Return [X, Y] of the center of cell containing provided text 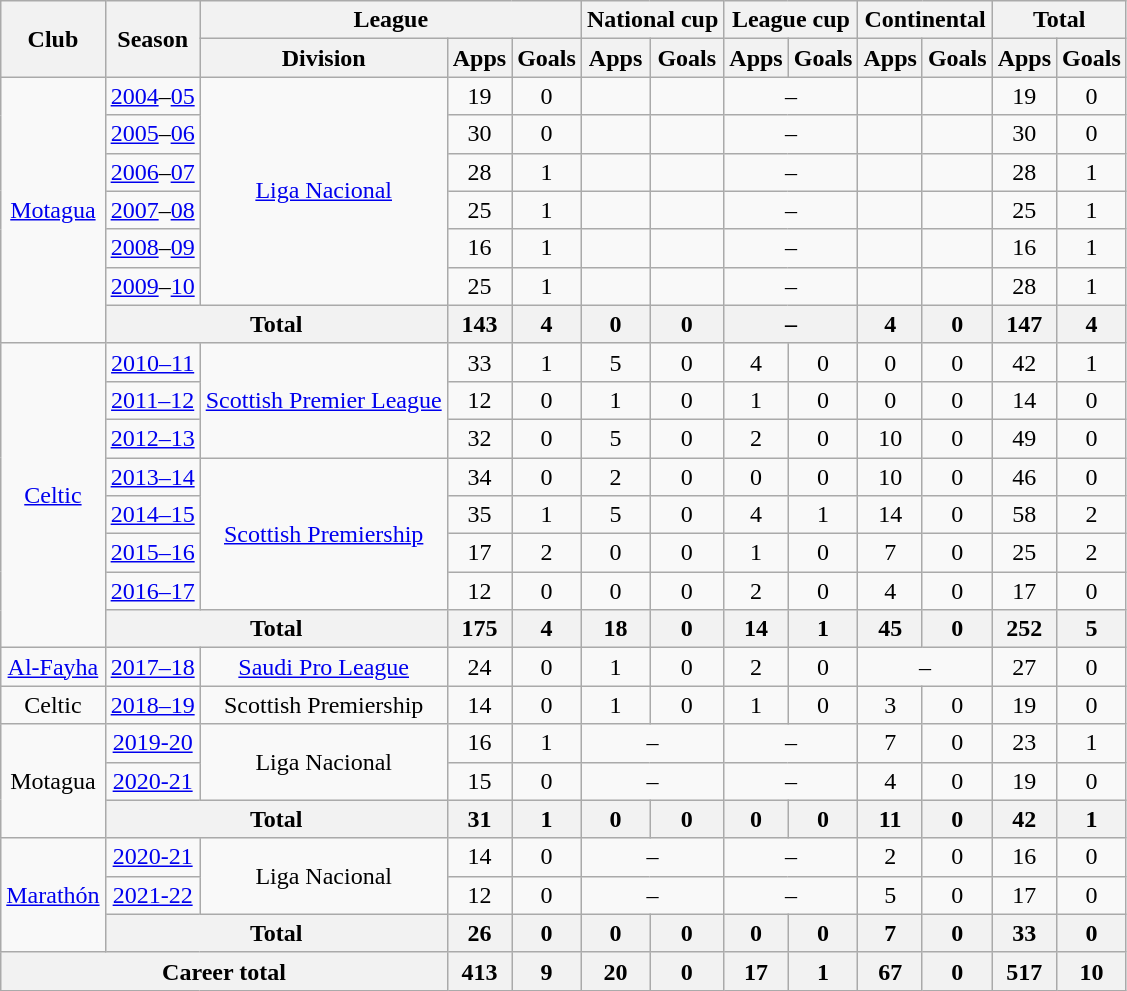
2013–14 [152, 477]
2010–11 [152, 362]
Division [324, 58]
League [390, 20]
15 [479, 781]
Continental [925, 20]
2014–15 [152, 515]
2016–17 [152, 591]
23 [1024, 743]
35 [479, 515]
Saudi Pro League [324, 667]
Season [152, 39]
143 [479, 324]
147 [1024, 324]
45 [890, 629]
Club [53, 39]
2011–12 [152, 400]
2012–13 [152, 438]
31 [479, 819]
2008–09 [152, 248]
2009–10 [152, 286]
2018–19 [152, 705]
413 [479, 971]
2021-22 [152, 895]
Marathón [53, 895]
175 [479, 629]
2006–07 [152, 172]
27 [1024, 667]
Career total [224, 971]
24 [479, 667]
2015–16 [152, 553]
58 [1024, 515]
Al-Fayha [53, 667]
2017–18 [152, 667]
11 [890, 819]
National cup [652, 20]
252 [1024, 629]
46 [1024, 477]
2007–08 [152, 210]
9 [547, 971]
32 [479, 438]
League cup [791, 20]
26 [479, 933]
20 [615, 971]
49 [1024, 438]
18 [615, 629]
34 [479, 477]
67 [890, 971]
517 [1024, 971]
2005–06 [152, 134]
2004–05 [152, 96]
2019-20 [152, 743]
Scottish Premier League [324, 400]
3 [890, 705]
